Determine the [X, Y] coordinate at the center of the cell enclosing the given text.  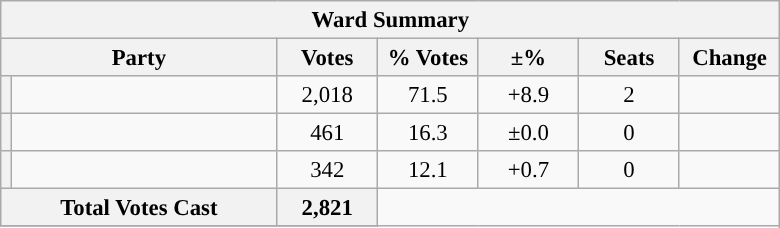
2 [630, 95]
±% [528, 58]
Ward Summary [390, 20]
12.1 [428, 170]
±0.0 [528, 133]
2,018 [328, 95]
342 [328, 170]
2,821 [328, 208]
Seats [630, 58]
% Votes [428, 58]
71.5 [428, 95]
+0.7 [528, 170]
16.3 [428, 133]
Votes [328, 58]
Party [139, 58]
Total Votes Cast [139, 208]
Change [730, 58]
+8.9 [528, 95]
461 [328, 133]
